Pinpoint the cell where the given text exists, returning its (x, y) midpoint coordinate. 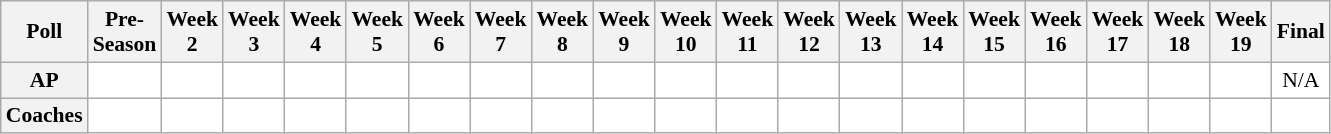
Week18 (1179, 32)
Week5 (377, 32)
Week7 (501, 32)
AP (44, 80)
Week12 (809, 32)
Week17 (1118, 32)
Week13 (871, 32)
Week19 (1241, 32)
Week8 (562, 32)
Week10 (686, 32)
Week16 (1056, 32)
Week6 (439, 32)
Week11 (748, 32)
Week15 (994, 32)
Week9 (624, 32)
Week14 (933, 32)
Week3 (254, 32)
Pre-Season (125, 32)
Final (1301, 32)
Poll (44, 32)
N/A (1301, 80)
Coaches (44, 116)
Week4 (316, 32)
Week2 (192, 32)
